Pinpoint the cell where the given text exists, returning its [x, y] midpoint coordinate. 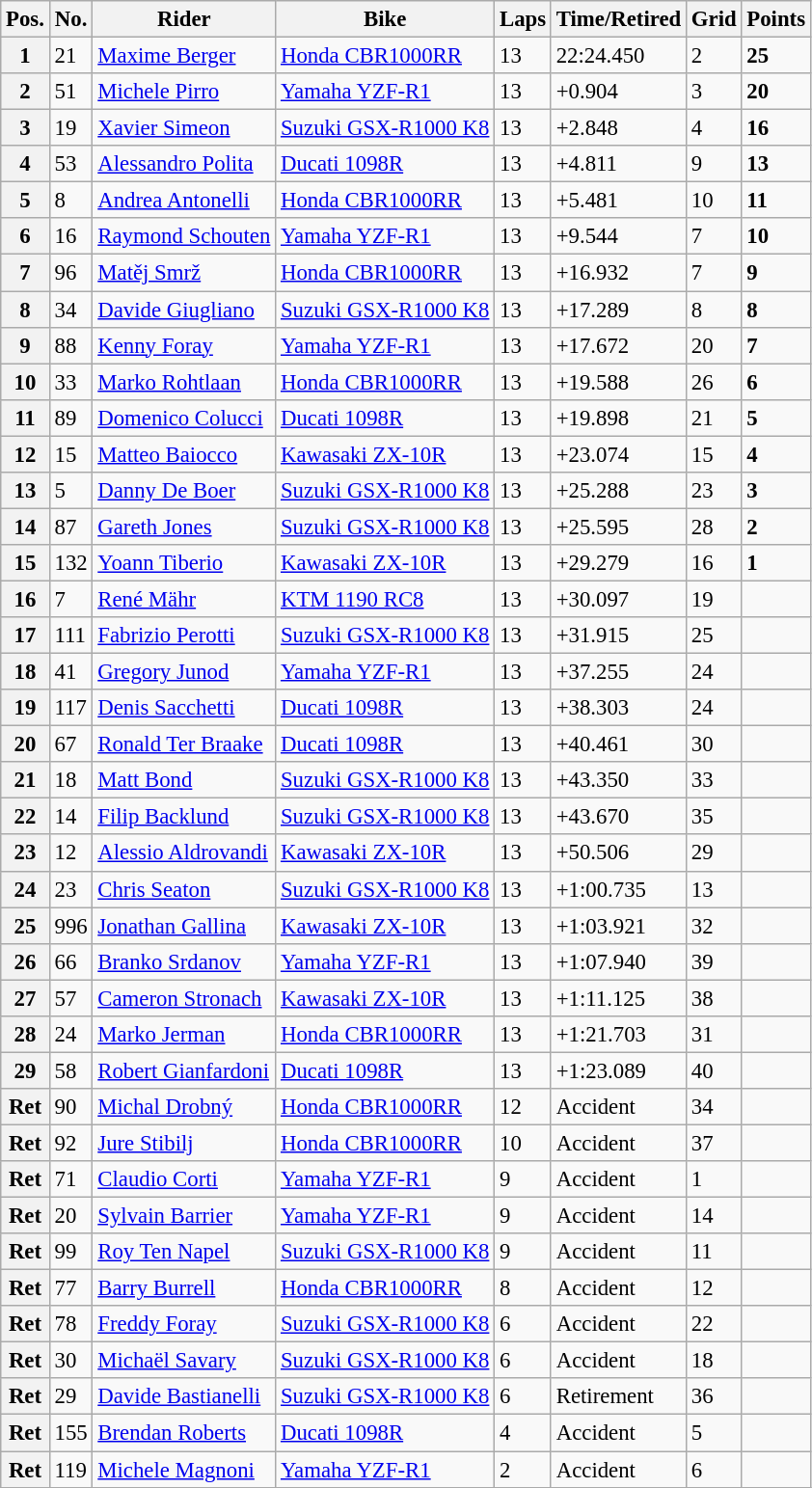
Chris Seaton [184, 889]
+31.915 [618, 636]
+1:00.735 [618, 889]
51 [71, 92]
Ronald Ter Braake [184, 744]
99 [71, 1252]
37 [714, 1143]
66 [71, 961]
Jonathan Gallina [184, 926]
Freddy Foray [184, 1324]
117 [71, 708]
+17.289 [618, 310]
155 [71, 1433]
17 [25, 636]
58 [71, 1070]
Matt Bond [184, 780]
92 [71, 1143]
Matteo Baiocco [184, 454]
Claudio Corti [184, 1179]
90 [71, 1107]
22:24.450 [618, 56]
Michele Magnoni [184, 1470]
Danny De Boer [184, 491]
Pos. [25, 19]
Gareth Jones [184, 527]
Marko Jerman [184, 1035]
No. [71, 19]
Andrea Antonelli [184, 201]
87 [71, 527]
+40.461 [618, 744]
89 [71, 418]
Barry Burrell [184, 1288]
+25.595 [618, 527]
111 [71, 636]
+16.932 [618, 273]
Filip Backlund [184, 817]
35 [714, 817]
+19.898 [618, 418]
Retirement [618, 1397]
Roy Ten Napel [184, 1252]
Matěj Smrž [184, 273]
132 [71, 563]
+37.255 [618, 672]
71 [71, 1179]
+4.811 [618, 164]
Fabrizio Perotti [184, 636]
+17.672 [618, 345]
Alessio Aldrovandi [184, 853]
Alessandro Polita [184, 164]
Laps [523, 19]
Xavier Simeon [184, 128]
+30.097 [618, 599]
27 [25, 998]
78 [71, 1324]
+43.350 [618, 780]
39 [714, 961]
Brendan Roberts [184, 1433]
Maxime Berger [184, 56]
René Mähr [184, 599]
Yoann Tiberio [184, 563]
Sylvain Barrier [184, 1216]
+29.279 [618, 563]
Time/Retired [618, 19]
+50.506 [618, 853]
Points [775, 19]
67 [71, 744]
Raymond Schouten [184, 236]
Domenico Colucci [184, 418]
+1:07.940 [618, 961]
40 [714, 1070]
+23.074 [618, 454]
Davide Bastianelli [184, 1397]
88 [71, 345]
Michele Pirro [184, 92]
996 [71, 926]
+43.670 [618, 817]
+1:21.703 [618, 1035]
Denis Sacchetti [184, 708]
31 [714, 1035]
Grid [714, 19]
Kenny Foray [184, 345]
Robert Gianfardoni [184, 1070]
53 [71, 164]
+25.288 [618, 491]
Branko Srdanov [184, 961]
Marko Rohtlaan [184, 382]
Bike [386, 19]
Davide Giugliano [184, 310]
+19.588 [618, 382]
Michal Drobný [184, 1107]
41 [71, 672]
+1:23.089 [618, 1070]
38 [714, 998]
32 [714, 926]
Cameron Stronach [184, 998]
+5.481 [618, 201]
Gregory Junod [184, 672]
57 [71, 998]
77 [71, 1288]
+9.544 [618, 236]
KTM 1190 RC8 [386, 599]
119 [71, 1470]
+1:03.921 [618, 926]
Jure Stibilj [184, 1143]
Rider [184, 19]
36 [714, 1397]
96 [71, 273]
+38.303 [618, 708]
+2.848 [618, 128]
+1:11.125 [618, 998]
Michaël Savary [184, 1361]
+0.904 [618, 92]
